For the text-containing cell, return its midpoint in [X, Y] coordinate format. 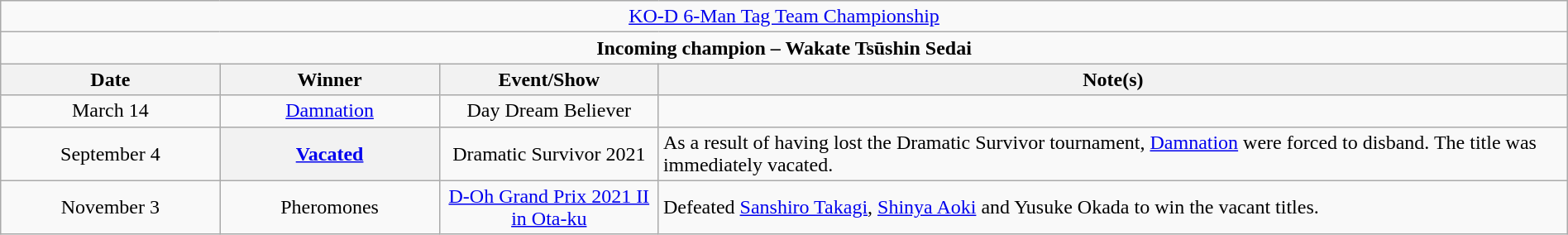
Winner [329, 79]
Dramatic Survivor 2021 [549, 154]
Defeated Sanshiro Takagi, Shinya Aoki and Yusuke Okada to win the vacant titles. [1113, 207]
D-Oh Grand Prix 2021 II in Ota-ku [549, 207]
Pheromones [329, 207]
Vacated [329, 154]
Damnation [329, 111]
Note(s) [1113, 79]
November 3 [111, 207]
KO-D 6-Man Tag Team Championship [784, 17]
September 4 [111, 154]
As a result of having lost the Dramatic Survivor tournament, Damnation were forced to disband. The title was immediately vacated. [1113, 154]
Day Dream Believer [549, 111]
March 14 [111, 111]
Event/Show [549, 79]
Date [111, 79]
Incoming champion – Wakate Tsūshin Sedai [784, 48]
